Capture the cell that displays the provided text and extract its (X, Y) central coordinate. 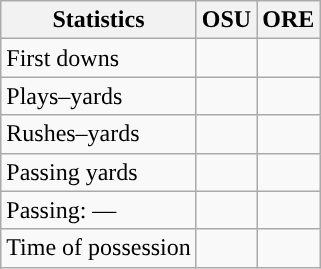
OSU (226, 20)
Statistics (99, 20)
Rushes–yards (99, 134)
Plays–yards (99, 96)
Passing yards (99, 172)
ORE (288, 20)
First downs (99, 58)
Time of possession (99, 248)
Passing: –– (99, 210)
